Capture the cell that displays the provided text and extract its [x, y] central coordinate. 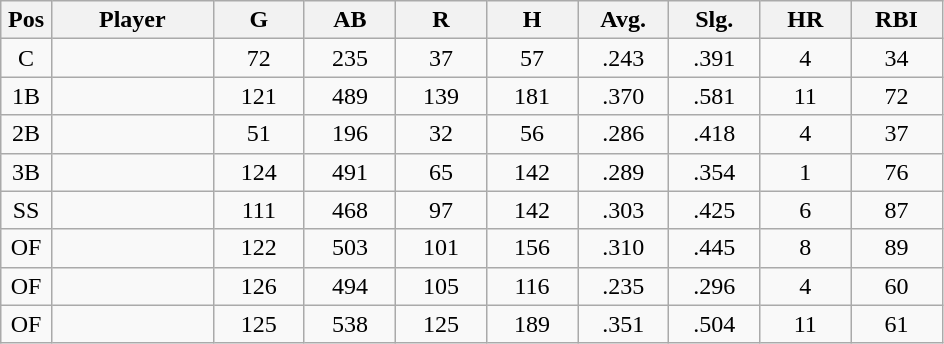
Pos [26, 20]
.504 [714, 324]
.354 [714, 172]
105 [440, 286]
Player [132, 20]
.418 [714, 134]
3B [26, 172]
2B [26, 134]
89 [896, 248]
97 [440, 210]
189 [532, 324]
.289 [624, 172]
489 [350, 96]
.445 [714, 248]
HR [806, 20]
57 [532, 58]
.235 [624, 286]
G [258, 20]
116 [532, 286]
56 [532, 134]
Avg. [624, 20]
196 [350, 134]
R [440, 20]
32 [440, 134]
.370 [624, 96]
65 [440, 172]
6 [806, 210]
C [26, 58]
51 [258, 134]
RBI [896, 20]
.351 [624, 324]
1B [26, 96]
468 [350, 210]
87 [896, 210]
101 [440, 248]
111 [258, 210]
Slg. [714, 20]
61 [896, 324]
122 [258, 248]
H [532, 20]
.296 [714, 286]
.391 [714, 58]
538 [350, 324]
503 [350, 248]
.243 [624, 58]
.425 [714, 210]
139 [440, 96]
491 [350, 172]
.310 [624, 248]
156 [532, 248]
181 [532, 96]
60 [896, 286]
76 [896, 172]
SS [26, 210]
494 [350, 286]
34 [896, 58]
.303 [624, 210]
121 [258, 96]
AB [350, 20]
.286 [624, 134]
235 [350, 58]
.581 [714, 96]
8 [806, 248]
126 [258, 286]
124 [258, 172]
1 [806, 172]
